From the cell containing the given text, extract its center point as (x, y) coordinate. 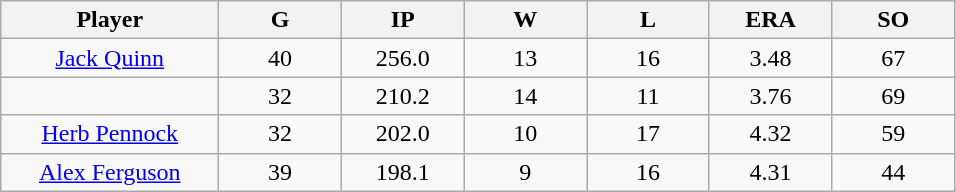
SO (894, 20)
14 (526, 96)
69 (894, 96)
11 (648, 96)
39 (280, 172)
198.1 (402, 172)
256.0 (402, 58)
L (648, 20)
G (280, 20)
67 (894, 58)
3.76 (770, 96)
Alex Ferguson (110, 172)
IP (402, 20)
4.31 (770, 172)
17 (648, 134)
210.2 (402, 96)
59 (894, 134)
Player (110, 20)
10 (526, 134)
W (526, 20)
ERA (770, 20)
13 (526, 58)
9 (526, 172)
Jack Quinn (110, 58)
44 (894, 172)
40 (280, 58)
4.32 (770, 134)
202.0 (402, 134)
Herb Pennock (110, 134)
3.48 (770, 58)
